Extract the (X, Y) coordinate from the center of the cell holding the provided text.  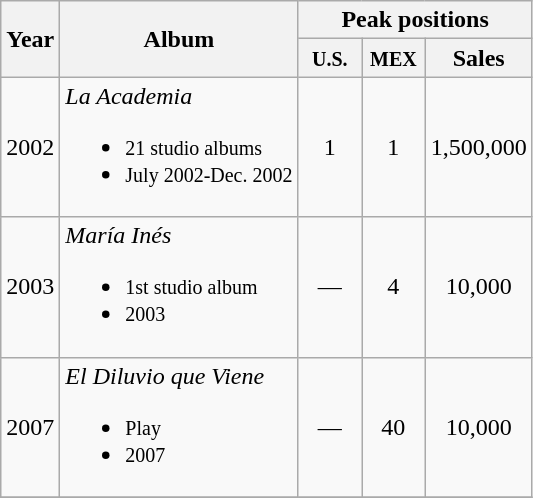
Peak positions (415, 20)
U.S. (330, 58)
Sales (478, 58)
El Diluvio que VienePlay2007 (179, 427)
María Inés1st studio album2003 (179, 287)
Year (30, 39)
2003 (30, 287)
2007 (30, 427)
4 (394, 287)
MEX (394, 58)
1,500,000 (478, 147)
2002 (30, 147)
40 (394, 427)
Album (179, 39)
La Academia21 studio albumsJuly 2002-Dec. 2002 (179, 147)
